Find where the given text appears and provide that cell's center as (x, y) coordinate. 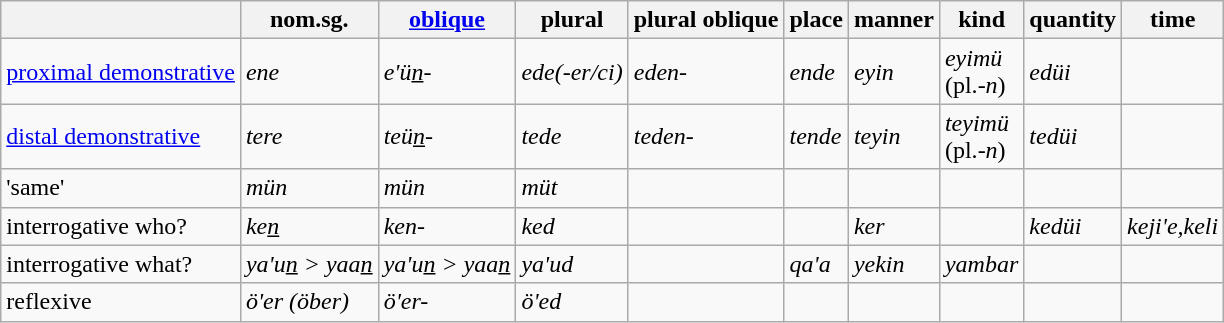
qa'a (816, 264)
kind (981, 20)
ked (572, 226)
teyin (894, 136)
müt (572, 188)
teün- (447, 136)
ö'er (öber) (309, 302)
ö'ed (572, 302)
ken (309, 226)
proximal demonstrative (121, 72)
tere (309, 136)
eyimü(pl.-n) (981, 72)
distal demonstrative (121, 136)
ya'ud (572, 264)
yambar (981, 264)
tedüi (1073, 136)
interrogative what? (121, 264)
tende (816, 136)
edüi (1073, 72)
plural oblique (706, 20)
plural (572, 20)
ker (894, 226)
eyin (894, 72)
manner (894, 20)
eden- (706, 72)
keji'e,keli (1173, 226)
yekin (894, 264)
ende (816, 72)
reflexive (121, 302)
'same' (121, 188)
tede (572, 136)
place (816, 20)
ede(-er/ci) (572, 72)
oblique (447, 20)
quantity (1073, 20)
interrogative who? (121, 226)
kedüi (1073, 226)
nom.sg. (309, 20)
teden- (706, 136)
ken- (447, 226)
ene (309, 72)
teyimü(pl.-n) (981, 136)
e'ün- (447, 72)
time (1173, 20)
ö'er- (447, 302)
